Locate the cell with the specified text and output its [x, y] center coordinate. 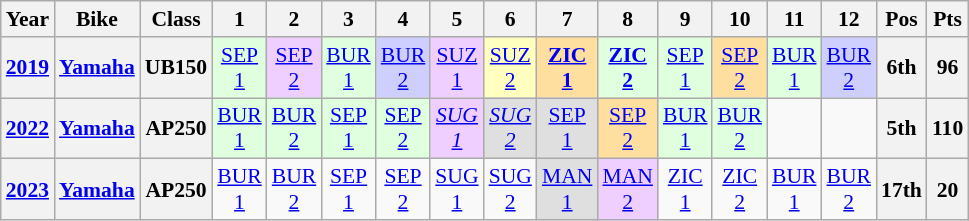
10 [740, 19]
17th [902, 190]
6 [510, 19]
4 [404, 19]
7 [568, 19]
110 [948, 128]
96 [948, 68]
5 [456, 19]
8 [628, 19]
MAN1 [568, 190]
2 [294, 19]
6th [902, 68]
UB150 [176, 68]
Pts [948, 19]
MAN2 [628, 190]
2022 [28, 128]
12 [850, 19]
20 [948, 190]
3 [348, 19]
1 [240, 19]
2019 [28, 68]
Bike [97, 19]
Class [176, 19]
Year [28, 19]
11 [794, 19]
Pos [902, 19]
SUZ2 [510, 68]
SUZ1 [456, 68]
5th [902, 128]
2023 [28, 190]
9 [686, 19]
